From the cell containing the given text, extract its center point as (X, Y) coordinate. 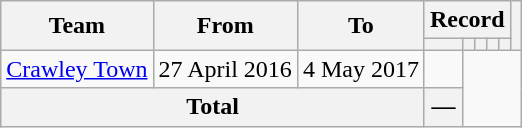
Record (467, 20)
4 May 2017 (360, 69)
From (225, 26)
Crawley Town (77, 69)
To (360, 26)
27 April 2016 (225, 69)
Total (213, 107)
Team (77, 26)
— (443, 107)
